Locate the cell with the specified text and output its (x, y) center coordinate. 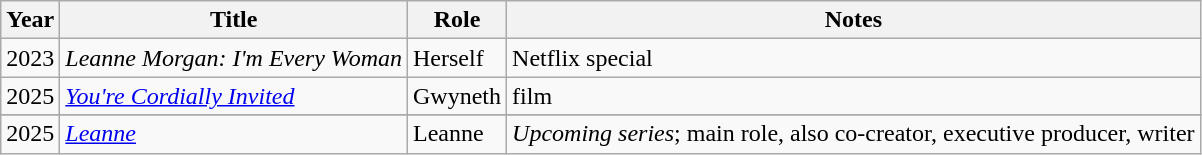
Year (30, 20)
2023 (30, 58)
Leanne Morgan: I'm Every Woman (234, 58)
Role (458, 20)
Herself (458, 58)
Upcoming series; main role, also co-creator, executive producer, writer (854, 134)
You're Cordially Invited (234, 96)
film (854, 96)
Gwyneth (458, 96)
Title (234, 20)
Notes (854, 20)
Netflix special (854, 58)
